Return the (X, Y) coordinate for the center point of the cell that contains the specified text.  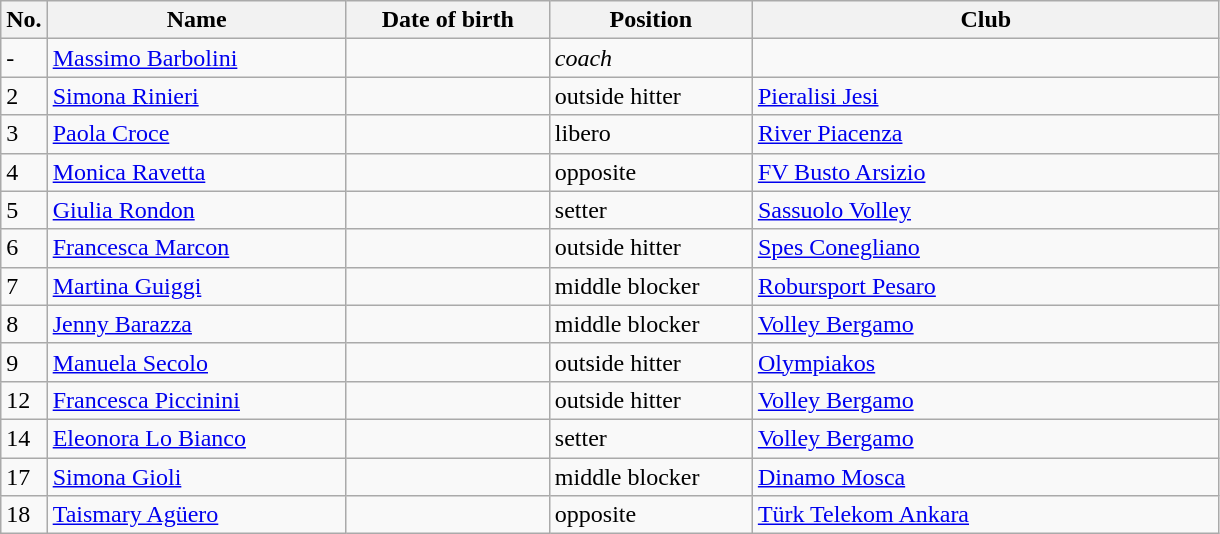
Türk Telekom Ankara (986, 515)
Massimo Barbolini (196, 58)
Name (196, 20)
Position (650, 20)
7 (24, 286)
libero (650, 134)
Francesca Piccinini (196, 400)
Martina Guiggi (196, 286)
6 (24, 248)
Taismary Agüero (196, 515)
Dinamo Mosca (986, 477)
4 (24, 172)
Giulia Rondon (196, 210)
2 (24, 96)
coach (650, 58)
9 (24, 362)
5 (24, 210)
Pieralisi Jesi (986, 96)
Simona Rinieri (196, 96)
Date of birth (448, 20)
18 (24, 515)
Club (986, 20)
3 (24, 134)
Monica Ravetta (196, 172)
Eleonora Lo Bianco (196, 438)
FV Busto Arsizio (986, 172)
8 (24, 324)
Spes Conegliano (986, 248)
12 (24, 400)
Robursport Pesaro (986, 286)
17 (24, 477)
Simona Gioli (196, 477)
Olympiakos (986, 362)
Sassuolo Volley (986, 210)
Manuela Secolo (196, 362)
- (24, 58)
No. (24, 20)
Paola Croce (196, 134)
Jenny Barazza (196, 324)
Francesca Marcon (196, 248)
14 (24, 438)
River Piacenza (986, 134)
